Locate the cell with the specified text and output its (X, Y) center coordinate. 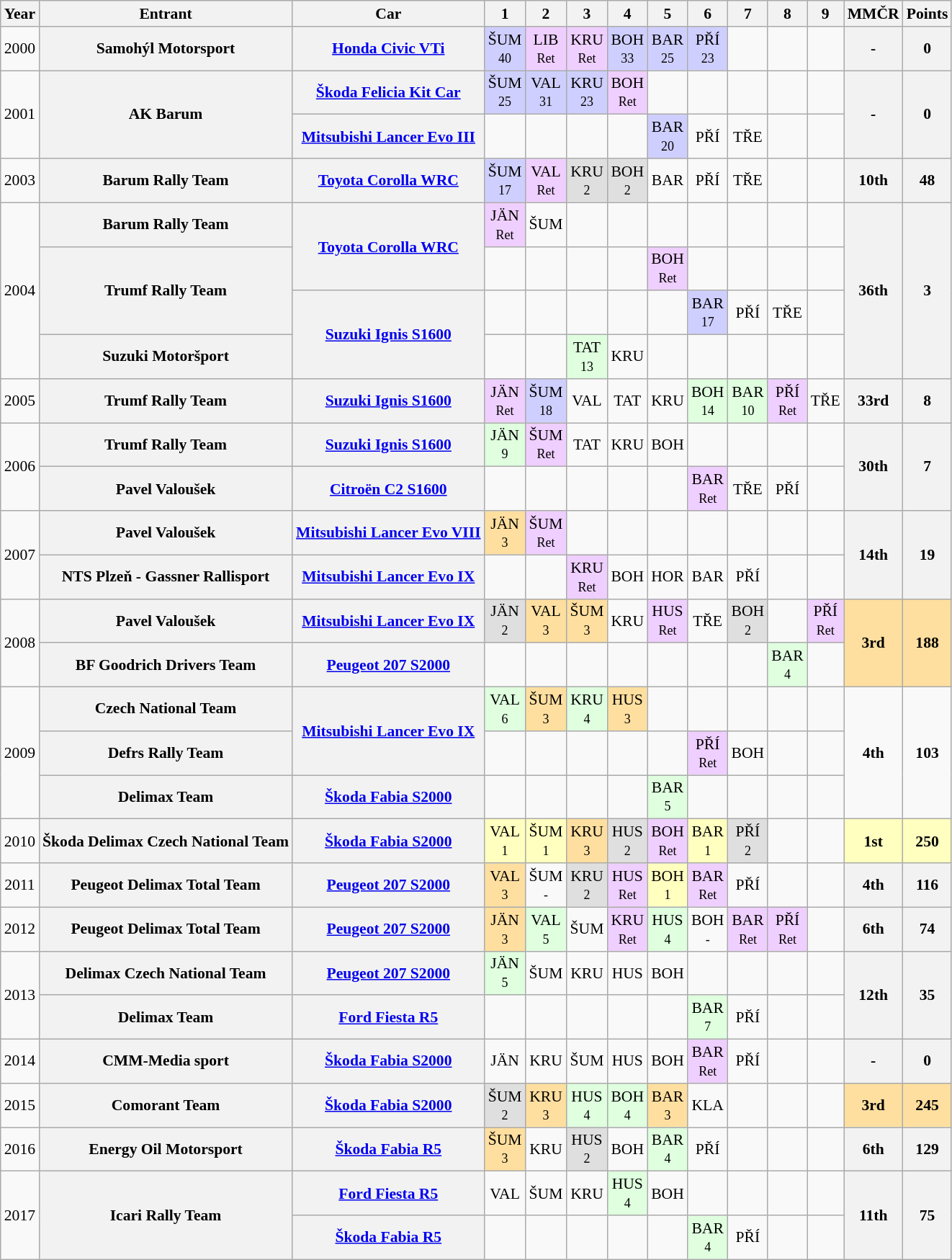
KLA (708, 1105)
2000 (20, 49)
250 (928, 841)
12th (874, 995)
ŠUM- (546, 885)
2001 (20, 115)
BAR7 (708, 1017)
VAL6 (506, 709)
BAR1 (708, 841)
JÄN5 (506, 973)
JÄN2 (506, 621)
2003 (20, 180)
2012 (20, 929)
ŠUM40 (506, 49)
2014 (20, 1062)
Honda Civic VTi (389, 49)
Škoda Delimax Czech National Team (166, 841)
Czech National Team (166, 709)
2016 (20, 1150)
BF Goodrich Drivers Team (166, 666)
HOR (668, 576)
MMČR (874, 14)
Citroën C2 S1600 (389, 488)
Defrs Rally Team (166, 754)
2 (546, 14)
2013 (20, 995)
Year (20, 14)
Mitsubishi Lancer Evo VIII (389, 533)
Energy Oil Motorsport (166, 1150)
36th (874, 290)
2004 (20, 290)
BOH14 (708, 401)
1 (506, 14)
ŠUM1 (546, 841)
75 (928, 1215)
2005 (20, 401)
14th (874, 555)
10th (874, 180)
74 (928, 929)
CMM-Media sport (166, 1062)
Entrant (166, 14)
BAR25 (668, 49)
11th (874, 1215)
4 (627, 14)
Suzuki Motoršport (166, 357)
2008 (20, 643)
HUS3 (627, 709)
2006 (20, 467)
5 (668, 14)
Mitsubishi Lancer Evo III (389, 137)
VAL5 (546, 929)
2011 (20, 885)
TAT13 (586, 357)
BOH33 (627, 49)
Car (389, 14)
1st (874, 841)
LIBRet (546, 49)
JÄN (506, 1062)
KRU4 (586, 709)
BOH4 (627, 1105)
PŘÍ23 (708, 49)
VALRet (546, 180)
33rd (874, 401)
VAL31 (546, 92)
AK Barum (166, 115)
188 (928, 643)
BAR5 (668, 797)
2010 (20, 841)
Icari Rally Team (166, 1215)
245 (928, 1105)
ŠUM2 (506, 1105)
BAR10 (748, 401)
129 (928, 1150)
BOH- (708, 929)
Delimax Czech National Team (166, 973)
9 (825, 14)
Samohýl Motorsport (166, 49)
103 (928, 754)
JÄN9 (506, 445)
Comorant Team (166, 1105)
6 (708, 14)
BAR20 (668, 137)
NTS Plzeň - Gassner Rallisport (166, 576)
116 (928, 885)
ŠUM18 (546, 401)
ŠUM25 (506, 92)
35 (928, 995)
BOH1 (668, 885)
48 (928, 180)
VAL1 (506, 841)
2009 (20, 754)
Škoda Felicia Kit Car (389, 92)
2015 (20, 1105)
PŘÍ2 (748, 841)
30th (874, 467)
BAR17 (708, 313)
19 (928, 555)
2007 (20, 555)
BAR3 (668, 1105)
ŠUM17 (506, 180)
2017 (20, 1215)
KRU23 (586, 92)
Points (928, 14)
